Return the (x, y) coordinate for the center point of the cell that contains the specified text.  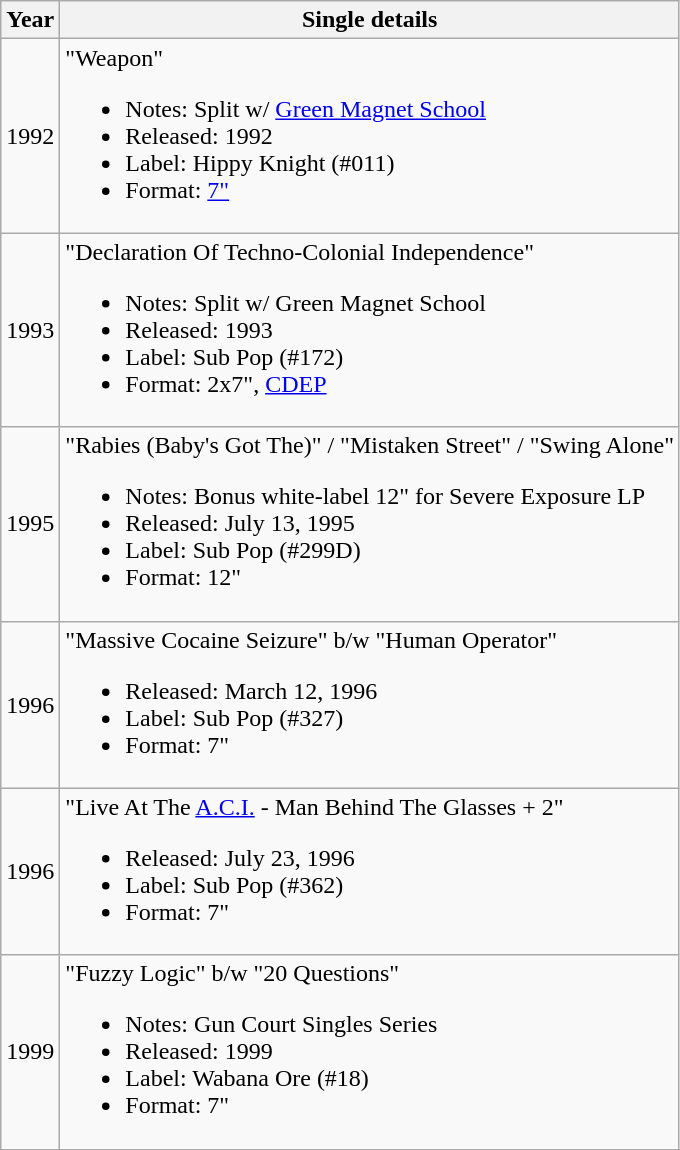
"Declaration Of Techno-Colonial Independence"Notes: Split w/ Green Magnet SchoolReleased: 1993Label: Sub Pop (#172)Format: 2x7", CDEP (370, 330)
"Massive Cocaine Seizure" b/w "Human Operator"Released: March 12, 1996Label: Sub Pop (#327)Format: 7" (370, 704)
"Fuzzy Logic" b/w "20 Questions"Notes: Gun Court Singles SeriesReleased: 1999Label: Wabana Ore (#18)Format: 7" (370, 1052)
1999 (30, 1052)
Single details (370, 20)
Year (30, 20)
1992 (30, 136)
1995 (30, 524)
"Weapon"Notes: Split w/ Green Magnet SchoolReleased: 1992Label: Hippy Knight (#011)Format: 7" (370, 136)
1993 (30, 330)
"Live At The A.C.I. - Man Behind The Glasses + 2"Released: July 23, 1996Label: Sub Pop (#362)Format: 7" (370, 872)
